Extract the (X, Y) coordinate from the center of the cell holding the provided text.  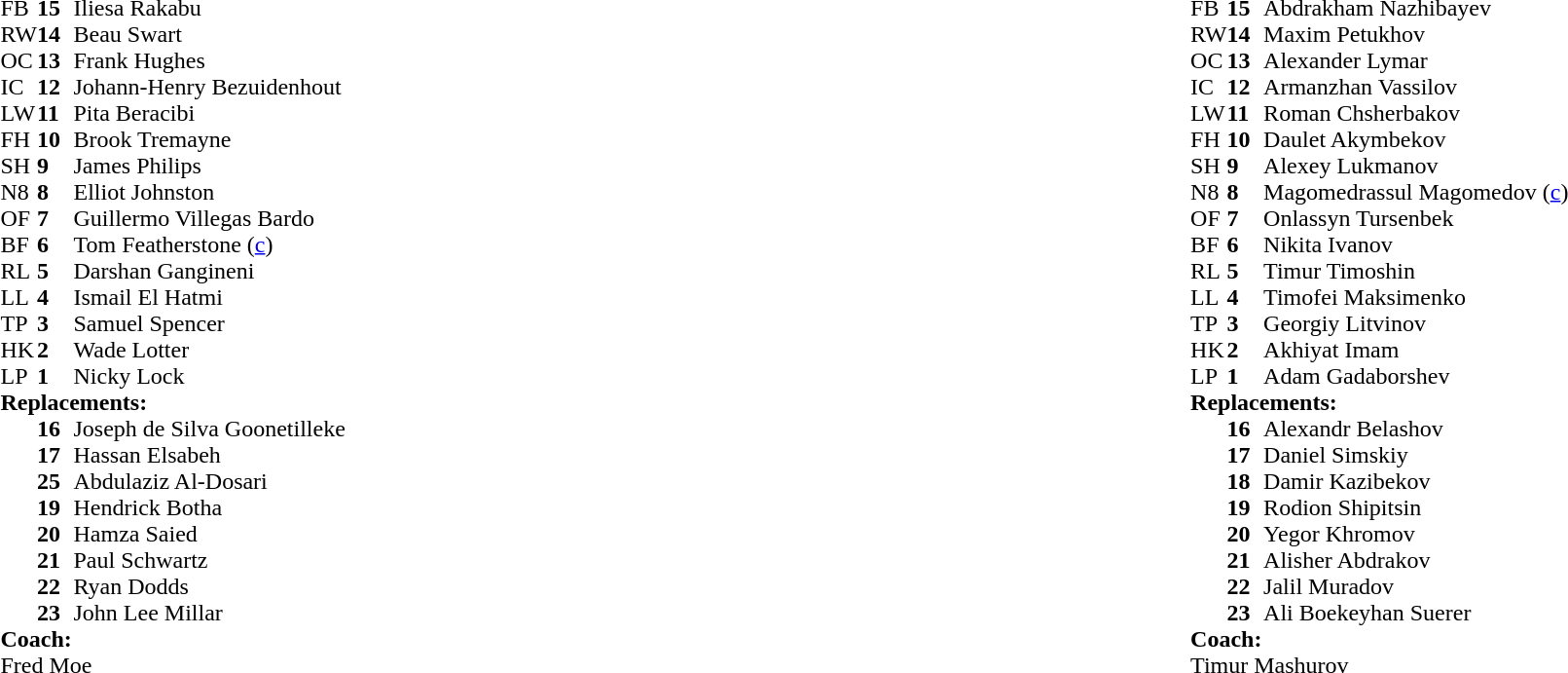
Alexandr Belashov (1415, 429)
Nicky Lock (210, 376)
Onlassyn Tursenbek (1415, 218)
James Philips (210, 166)
Tom Featherstone (c) (210, 245)
Rodion Shipitsin (1415, 508)
John Lee Millar (210, 614)
Johann-Henry Bezuidenhout (210, 88)
Abdulaziz Al-Dosari (210, 481)
Daulet Akymbekov (1415, 140)
Akhiyat Imam (1415, 351)
Georgiy Litvinov (1415, 323)
Alexander Lymar (1415, 60)
Timofei Maksimenko (1415, 298)
Guillermo Villegas Bardo (210, 218)
Joseph de Silva Goonetilleke (210, 429)
25 (55, 481)
Maxim Petukhov (1415, 35)
Wade Lotter (210, 351)
Ismail El Hatmi (210, 298)
Brook Tremayne (210, 140)
Damir Kazibekov (1415, 481)
Yegor Khromov (1415, 534)
Darshan Gangineni (210, 271)
Adam Gadaborshev (1415, 376)
Hamza Saied (210, 534)
Jalil Muradov (1415, 586)
Roman Chsherbakov (1415, 113)
Alexey Lukmanov (1415, 166)
Timur Timoshin (1415, 271)
Samuel Spencer (210, 323)
Pita Beracibi (210, 113)
Nikita Ivanov (1415, 245)
18 (1246, 481)
Hassan Elsabeh (210, 456)
Ali Boekeyhan Suerer (1415, 614)
Magomedrassul Magomedov (c) (1415, 193)
Beau Swart (210, 35)
Hendrick Botha (210, 508)
Armanzhan Vassilov (1415, 88)
Frank Hughes (210, 60)
Alisher Abdrakov (1415, 561)
Daniel Simskiy (1415, 456)
Elliot Johnston (210, 193)
Ryan Dodds (210, 586)
Paul Schwartz (210, 561)
